Find where the given text appears and provide that cell's center as (X, Y) coordinate. 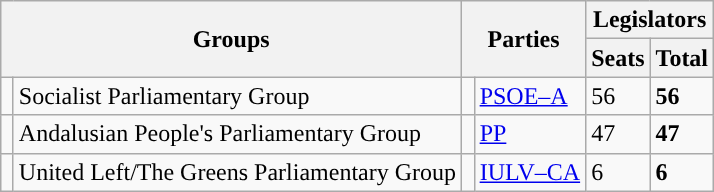
Groups (232, 39)
Socialist Parliamentary Group (237, 96)
PP (530, 134)
Andalusian People's Parliamentary Group (237, 134)
IULV–CA (530, 172)
PSOE–A (530, 96)
Seats (618, 58)
United Left/The Greens Parliamentary Group (237, 172)
Total (682, 58)
Parties (524, 39)
Legislators (650, 20)
